Return (X, Y) of the center of cell containing provided text 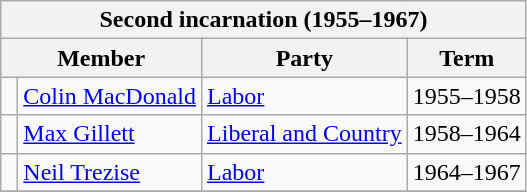
Member (102, 58)
1958–1964 (466, 134)
1964–1967 (466, 172)
Second incarnation (1955–1967) (264, 20)
Liberal and Country (305, 134)
Colin MacDonald (110, 96)
Term (466, 58)
1955–1958 (466, 96)
Max Gillett (110, 134)
Neil Trezise (110, 172)
Party (305, 58)
